Return (X, Y) of the center of cell containing provided text 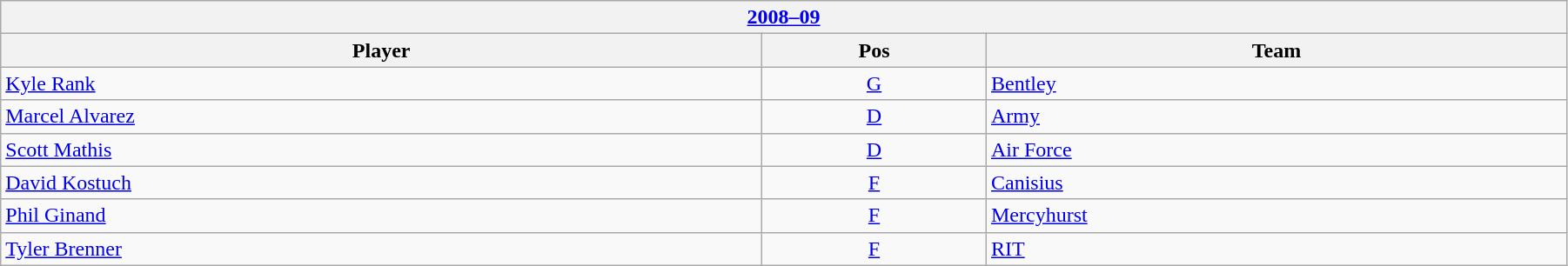
Air Force (1276, 150)
Phil Ginand (381, 216)
Scott Mathis (381, 150)
Mercyhurst (1276, 216)
Army (1276, 116)
Tyler Brenner (381, 249)
Canisius (1276, 183)
2008–09 (784, 17)
RIT (1276, 249)
Pos (874, 50)
Team (1276, 50)
Marcel Alvarez (381, 116)
G (874, 83)
David Kostuch (381, 183)
Bentley (1276, 83)
Player (381, 50)
Kyle Rank (381, 83)
